Return [X, Y] of the center of cell containing provided text 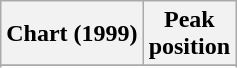
Chart (1999) [72, 34]
Peakposition [189, 34]
